Extract the [x, y] coordinate from the center of the cell holding the provided text.  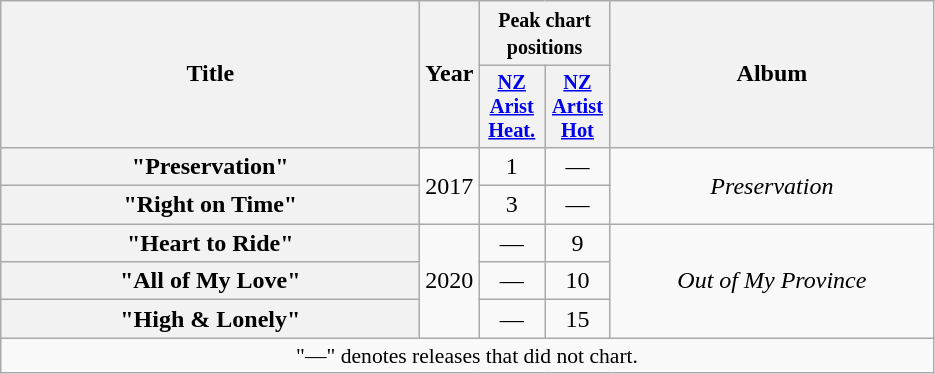
"All of My Love" [210, 281]
15 [578, 319]
Title [210, 74]
3 [512, 205]
9 [578, 243]
NZAristHeat. [512, 107]
"Preservation" [210, 166]
NZArtistHot [578, 107]
Peak chartpositions [544, 34]
1 [512, 166]
2020 [450, 281]
10 [578, 281]
Out of My Province [772, 281]
2017 [450, 185]
"Heart to Ride" [210, 243]
"Right on Time" [210, 205]
Year [450, 74]
"High & Lonely" [210, 319]
Preservation [772, 185]
"—" denotes releases that did not chart. [468, 356]
Album [772, 74]
